Capture the cell that displays the provided text and extract its (X, Y) central coordinate. 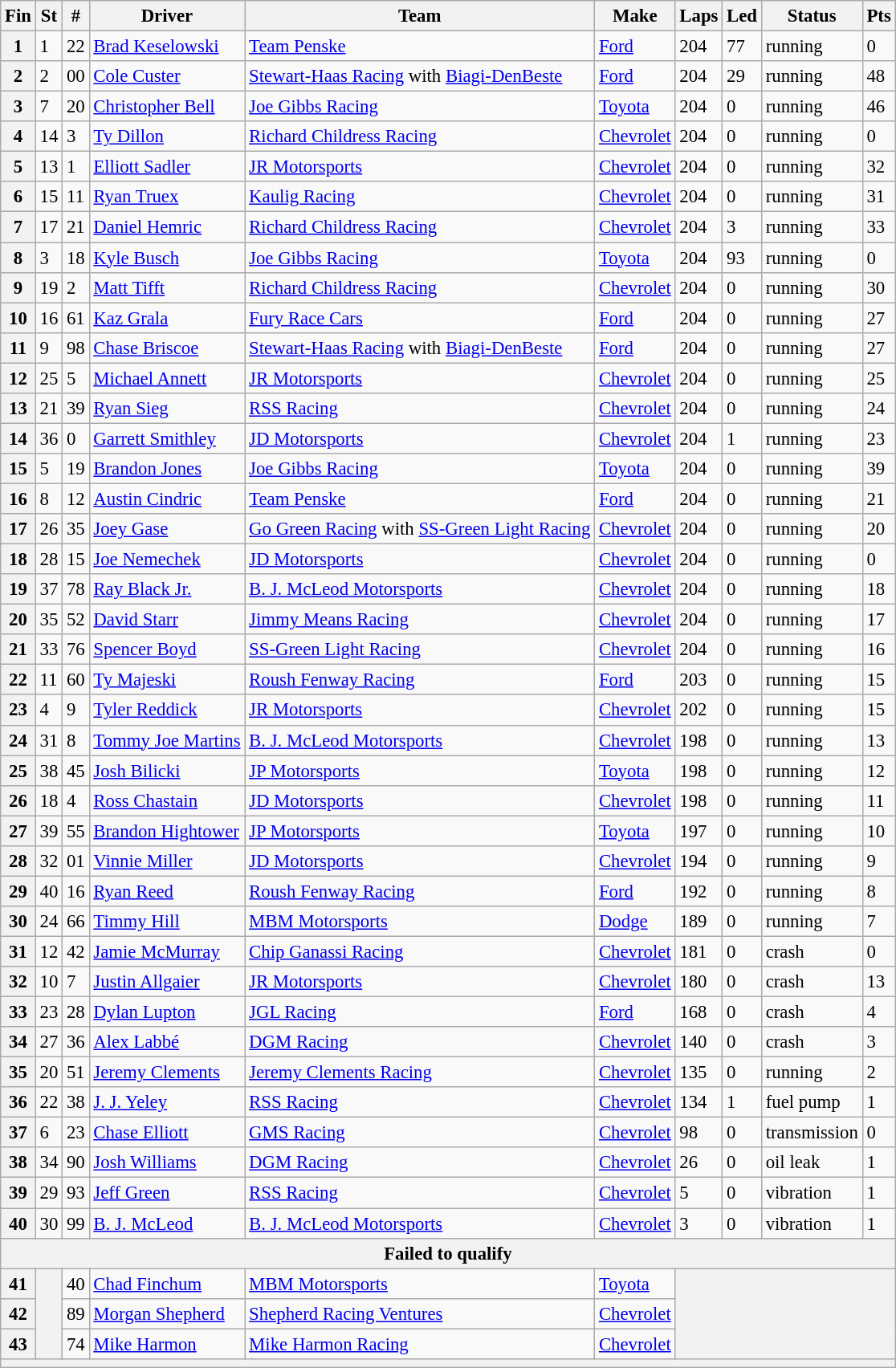
41 (18, 1284)
192 (698, 891)
Timmy Hill (167, 922)
David Starr (167, 620)
SS-Green Light Racing (420, 649)
66 (75, 922)
45 (75, 771)
135 (698, 1073)
Spencer Boyd (167, 649)
00 (75, 76)
52 (75, 620)
74 (75, 1344)
fuel pump (812, 1102)
St (48, 16)
Chase Elliott (167, 1133)
Chase Briscoe (167, 348)
Kaulig Racing (420, 197)
Justin Allgaier (167, 982)
oil leak (812, 1163)
77 (742, 47)
Austin Cindric (167, 499)
Elliott Sadler (167, 167)
Mike Harmon Racing (420, 1344)
Make (635, 16)
202 (698, 710)
Driver (167, 16)
61 (75, 318)
Go Green Racing with SS-Green Light Racing (420, 529)
Ross Chastain (167, 800)
Alex Labbé (167, 1042)
Laps (698, 16)
Led (742, 16)
181 (698, 951)
46 (878, 107)
Ty Majeski (167, 680)
Morgan Shepherd (167, 1313)
Ryan Truex (167, 197)
Status (812, 16)
Kaz Grala (167, 318)
Brandon Hightower (167, 831)
Josh Williams (167, 1163)
Fin (18, 16)
Jeremy Clements (167, 1073)
Kyle Busch (167, 258)
140 (698, 1042)
Pts (878, 16)
Jamie McMurray (167, 951)
78 (75, 589)
Christopher Bell (167, 107)
Jimmy Means Racing (420, 620)
Shepherd Racing Ventures (420, 1313)
197 (698, 831)
Ryan Sieg (167, 409)
Michael Annett (167, 378)
Mike Harmon (167, 1344)
Joe Nemechek (167, 560)
55 (75, 831)
Dodge (635, 922)
Failed to qualify (448, 1253)
48 (878, 76)
168 (698, 1012)
Team (420, 16)
134 (698, 1102)
# (75, 16)
01 (75, 861)
Jeff Green (167, 1193)
Jeremy Clements Racing (420, 1073)
194 (698, 861)
Brandon Jones (167, 469)
Tyler Reddick (167, 710)
89 (75, 1313)
Tommy Joe Martins (167, 740)
Chip Ganassi Racing (420, 951)
Josh Bilicki (167, 771)
Matt Tifft (167, 287)
Daniel Hemric (167, 227)
51 (75, 1073)
Chad Finchum (167, 1284)
J. J. Yeley (167, 1102)
Ray Black Jr. (167, 589)
Fury Race Cars (420, 318)
99 (75, 1223)
Cole Custer (167, 76)
Vinnie Miller (167, 861)
JGL Racing (420, 1012)
189 (698, 922)
transmission (812, 1133)
Ryan Reed (167, 891)
Garrett Smithley (167, 438)
60 (75, 680)
203 (698, 680)
90 (75, 1163)
Brad Keselowski (167, 47)
Joey Gase (167, 529)
180 (698, 982)
Ty Dillon (167, 136)
GMS Racing (420, 1133)
B. J. McLeod (167, 1223)
Dylan Lupton (167, 1012)
76 (75, 649)
43 (18, 1344)
